Return the [x, y] coordinate for the center point of the cell that contains the specified text.  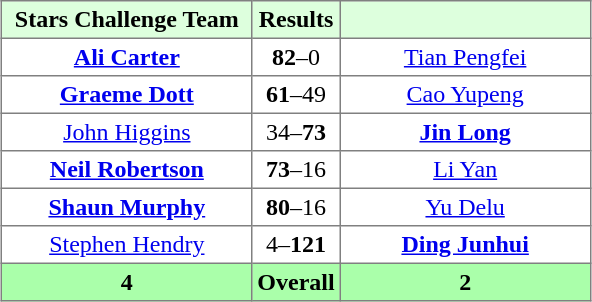
Stars Challenge Team [127, 20]
4 [127, 282]
Graeme Dott [127, 95]
Tian Pengfei [465, 57]
4–121 [296, 245]
John Higgins [127, 132]
Stephen Hendry [127, 245]
Ali Carter [127, 57]
Li Yan [465, 170]
Jin Long [465, 132]
Ding Junhui [465, 245]
34–73 [296, 132]
61–49 [296, 95]
Overall [296, 282]
Yu Delu [465, 207]
80–16 [296, 207]
82–0 [296, 57]
2 [465, 282]
Cao Yupeng [465, 95]
Neil Robertson [127, 170]
Results [296, 20]
73–16 [296, 170]
Shaun Murphy [127, 207]
